Output the [X, Y] coordinate of the center of the cell containing the given text.  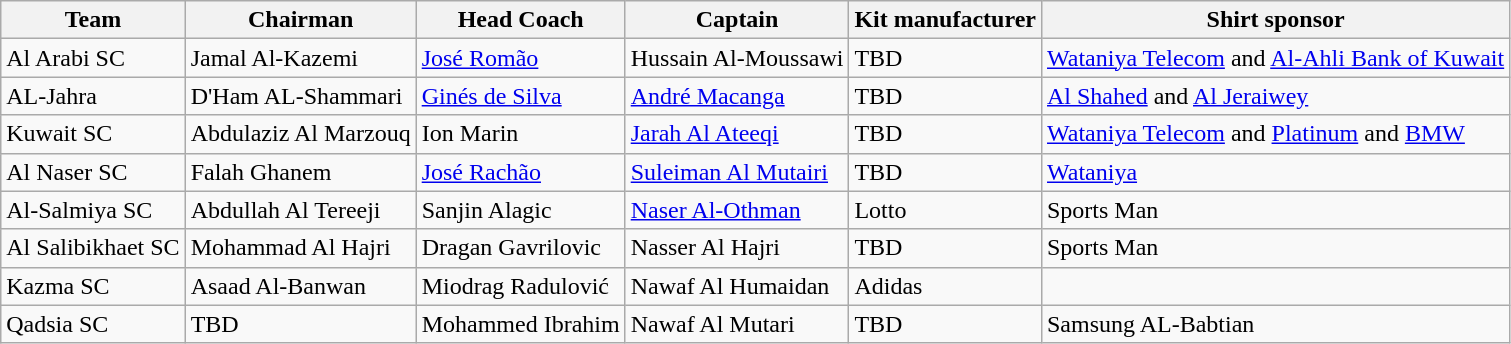
Asaad Al-Banwan [300, 286]
Nawaf Al Humaidan [737, 286]
Wataniya Telecom and Al-Ahli Bank of Kuwait [1275, 58]
Nasser Al Hajri [737, 248]
Team [93, 20]
Al Naser SC [93, 172]
Kuwait SC [93, 134]
Jamal Al-Kazemi [300, 58]
Al-Salmiya SC [93, 210]
Ion Marin [520, 134]
Falah Ghanem [300, 172]
Samsung AL-Babtian [1275, 324]
D'Ham AL-Shammari [300, 96]
Al Salibikhaet SC [93, 248]
Kit manufacturer [946, 20]
Shirt sponsor [1275, 20]
Head Coach [520, 20]
José Romão [520, 58]
Nawaf Al Mutari [737, 324]
Al Shahed and Al Jeraiwey [1275, 96]
José Rachão [520, 172]
Lotto [946, 210]
André Macanga [737, 96]
Dragan Gavrilovic [520, 248]
Abdullah Al Tereeji [300, 210]
Abdulaziz Al Marzouq [300, 134]
Al Arabi SC [93, 58]
Wataniya [1275, 172]
AL-Jahra [93, 96]
Sanjin Alagic [520, 210]
Naser Al-Othman [737, 210]
Qadsia SC [93, 324]
Captain [737, 20]
Jarah Al Ateeqi [737, 134]
Ginés de Silva [520, 96]
Miodrag Radulović [520, 286]
Mohammad Al Hajri [300, 248]
Chairman [300, 20]
Hussain Al-Moussawi [737, 58]
Wataniya Telecom and Platinum and BMW [1275, 134]
Mohammed Ibrahim [520, 324]
Adidas [946, 286]
Suleiman Al Mutairi [737, 172]
Kazma SC [93, 286]
